Find where the given text appears and provide that cell's center as (x, y) coordinate. 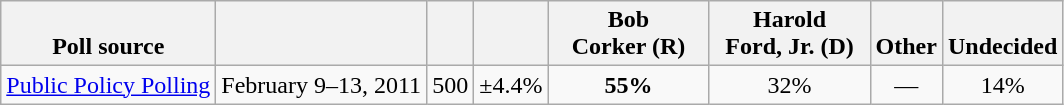
— (906, 85)
500 (450, 85)
14% (1002, 85)
55% (628, 85)
HaroldFord, Jr. (D) (790, 34)
±4.4% (511, 85)
Public Policy Polling (108, 85)
Poll source (108, 34)
February 9–13, 2011 (322, 85)
Undecided (1002, 34)
BobCorker (R) (628, 34)
32% (790, 85)
Other (906, 34)
